Determine the (x, y) coordinate at the center of the cell enclosing the given text.  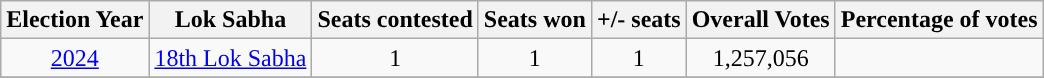
Seats won (534, 20)
Lok Sabha (230, 20)
1,257,056 (760, 58)
+/- seats (638, 20)
Percentage of votes (939, 20)
Overall Votes (760, 20)
2024 (75, 58)
18th Lok Sabha (230, 58)
Election Year (75, 20)
Seats contested (395, 20)
